Output the [x, y] coordinate of the center of the cell containing the given text.  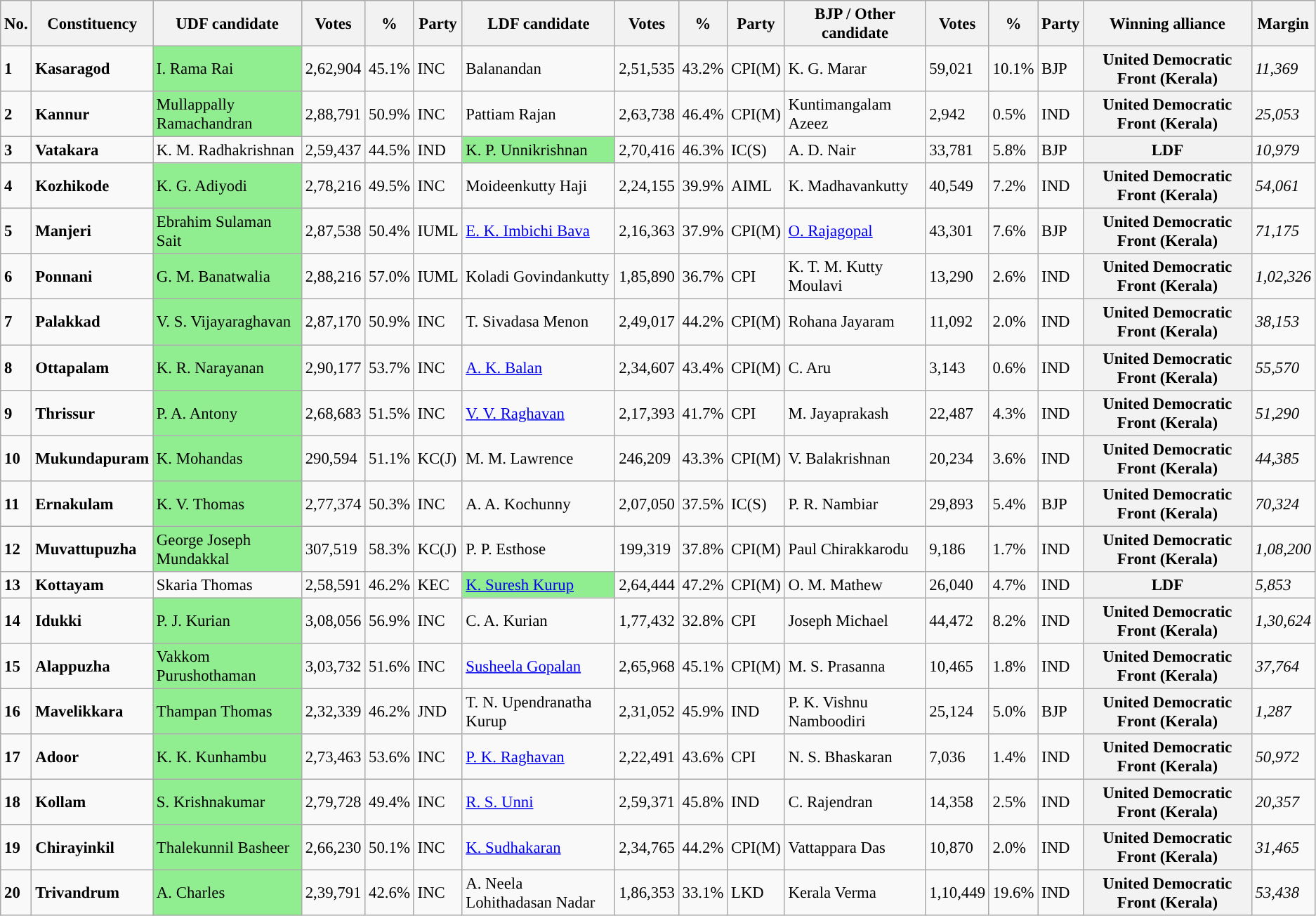
Kasaragod [93, 69]
Vakkom Purushothaman [228, 666]
3.6% [1013, 458]
4 [16, 185]
51,290 [1283, 413]
2,17,393 [647, 413]
0.6% [1013, 368]
29,893 [957, 503]
199,319 [647, 549]
10,979 [1283, 150]
K. P. Unnikrishnan [539, 150]
Alappuzha [93, 666]
3,143 [957, 368]
Susheela Gopalan [539, 666]
16 [16, 711]
E. K. Imbichi Bava [539, 232]
19.6% [1013, 894]
2,22,491 [647, 757]
2,90,177 [333, 368]
P. K. Vishnu Namboodiri [855, 711]
17 [16, 757]
O. Rajagopal [855, 232]
7.2% [1013, 185]
2.6% [1013, 277]
Adoor [93, 757]
2,07,050 [647, 503]
6 [16, 277]
JND [438, 711]
22,487 [957, 413]
13 [16, 585]
2,88,791 [333, 114]
K. K. Kunhambu [228, 757]
44,385 [1283, 458]
2,39,791 [333, 894]
2,87,170 [333, 322]
1,85,890 [647, 277]
43.4% [702, 368]
R. S. Unni [539, 802]
5 [16, 232]
2,65,968 [647, 666]
31,465 [1283, 847]
51.6% [389, 666]
19 [16, 847]
43.6% [702, 757]
Thalekunnil Basheer [228, 847]
5.0% [1013, 711]
42.6% [389, 894]
Chirayinkil [93, 847]
5.4% [1013, 503]
41.7% [702, 413]
49.5% [389, 185]
P. A. Antony [228, 413]
V. V. Raghavan [539, 413]
11 [16, 503]
2,942 [957, 114]
P. P. Esthose [539, 549]
3,08,056 [333, 621]
2,34,607 [647, 368]
C. Aru [855, 368]
20 [16, 894]
Vattappara Das [855, 847]
Muvattupuzha [93, 549]
44.5% [389, 150]
2,59,371 [647, 802]
10,465 [957, 666]
Mullappally Ramachandran [228, 114]
50.4% [389, 232]
2,66,230 [333, 847]
1.4% [1013, 757]
2,63,738 [647, 114]
2,70,416 [647, 150]
A. A. Kochunny [539, 503]
LDF candidate [539, 24]
37.5% [702, 503]
2 [16, 114]
C. A. Kurian [539, 621]
18 [16, 802]
V. Balakrishnan [855, 458]
49.4% [389, 802]
10 [16, 458]
50.3% [389, 503]
P. R. Nambiar [855, 503]
1 [16, 69]
2,59,437 [333, 150]
2,87,538 [333, 232]
59,021 [957, 69]
4.7% [1013, 585]
8 [16, 368]
2,62,904 [333, 69]
14,358 [957, 802]
Constituency [93, 24]
43.2% [702, 69]
Paul Chirakkarodu [855, 549]
11,092 [957, 322]
10,870 [957, 847]
46.3% [702, 150]
2,34,765 [647, 847]
7 [16, 322]
O. M. Mathew [855, 585]
P. K. Raghavan [539, 757]
58.3% [389, 549]
T. Sivadasa Menon [539, 322]
246,209 [647, 458]
Kottayam [93, 585]
N. S. Bhaskaran [855, 757]
37.8% [702, 549]
2,77,374 [333, 503]
LKD [756, 894]
Kannur [93, 114]
Kollam [93, 802]
Trivandrum [93, 894]
8.2% [1013, 621]
2,31,052 [647, 711]
25,124 [957, 711]
53.6% [389, 757]
43,301 [957, 232]
55,570 [1283, 368]
290,594 [333, 458]
37.9% [702, 232]
1,08,200 [1283, 549]
T. N. Upendranatha Kurup [539, 711]
K. M. Radhakrishnan [228, 150]
M. Jayaprakash [855, 413]
Ottapalam [93, 368]
45.8% [702, 802]
Mukundapuram [93, 458]
2,79,728 [333, 802]
Balanandan [539, 69]
K. V. Thomas [228, 503]
5,853 [1283, 585]
K. Suresh Kurup [539, 585]
51.5% [389, 413]
4.3% [1013, 413]
46.4% [702, 114]
12 [16, 549]
2,58,591 [333, 585]
39.9% [702, 185]
20,357 [1283, 802]
50.1% [389, 847]
26,040 [957, 585]
1,02,326 [1283, 277]
George Joseph Mundakkal [228, 549]
Kuntimangalam Azeez [855, 114]
Margin [1283, 24]
3 [16, 150]
3,03,732 [333, 666]
53,438 [1283, 894]
K. Mohandas [228, 458]
38,153 [1283, 322]
10.1% [1013, 69]
2,78,216 [333, 185]
1,10,449 [957, 894]
56.9% [389, 621]
2,88,216 [333, 277]
25,053 [1283, 114]
Mavelikkara [93, 711]
11,369 [1283, 69]
BJP / Other candidate [855, 24]
I. Rama Rai [228, 69]
1.8% [1013, 666]
P. J. Kurian [228, 621]
43.3% [702, 458]
9,186 [957, 549]
Kerala Verma [855, 894]
2,51,535 [647, 69]
A. D. Nair [855, 150]
37,764 [1283, 666]
0.5% [1013, 114]
2,73,463 [333, 757]
9 [16, 413]
K. Sudhakaran [539, 847]
Winning alliance [1167, 24]
44,472 [957, 621]
70,324 [1283, 503]
Pattiam Rajan [539, 114]
UDF candidate [228, 24]
1,77,432 [647, 621]
Idukki [93, 621]
14 [16, 621]
Palakkad [93, 322]
2,32,339 [333, 711]
2,49,017 [647, 322]
2,68,683 [333, 413]
Vatakara [93, 150]
53.7% [389, 368]
307,519 [333, 549]
Ernakulam [93, 503]
40,549 [957, 185]
G. M. Banatwalia [228, 277]
M. S. Prasanna [855, 666]
15 [16, 666]
Ebrahim Sulaman Sait [228, 232]
Manjeri [93, 232]
32.8% [702, 621]
Thampan Thomas [228, 711]
Ponnani [93, 277]
2.5% [1013, 802]
13,290 [957, 277]
Joseph Michael [855, 621]
1,30,624 [1283, 621]
7,036 [957, 757]
20,234 [957, 458]
2,24,155 [647, 185]
Moideenkutty Haji [539, 185]
1.7% [1013, 549]
1,86,353 [647, 894]
33,781 [957, 150]
Rohana Jayaram [855, 322]
V. S. Vijayaraghavan [228, 322]
Thrissur [93, 413]
5.8% [1013, 150]
S. Krishnakumar [228, 802]
No. [16, 24]
C. Rajendran [855, 802]
K. Madhavankutty [855, 185]
57.0% [389, 277]
36.7% [702, 277]
71,175 [1283, 232]
K. G. Adiyodi [228, 185]
45.9% [702, 711]
47.2% [702, 585]
K. T. M. Kutty Moulavi [855, 277]
1,287 [1283, 711]
7.6% [1013, 232]
2,64,444 [647, 585]
50,972 [1283, 757]
Kozhikode [93, 185]
A. K. Balan [539, 368]
M. M. Lawrence [539, 458]
Koladi Govindankutty [539, 277]
A. Charles [228, 894]
33.1% [702, 894]
51.1% [389, 458]
A. Neela Lohithadasan Nadar [539, 894]
2,16,363 [647, 232]
K. R. Narayanan [228, 368]
KEC [438, 585]
AIML [756, 185]
Skaria Thomas [228, 585]
K. G. Marar [855, 69]
54,061 [1283, 185]
